Return the (X, Y) coordinate for the center point of the cell that contains the specified text.  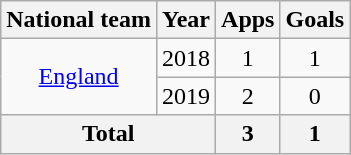
Apps (248, 20)
2018 (186, 58)
2019 (186, 96)
Total (108, 134)
0 (315, 96)
National team (79, 20)
England (79, 77)
Year (186, 20)
Goals (315, 20)
3 (248, 134)
2 (248, 96)
